Identify which cell holds the provided text, then report its [x, y] central coordinate. 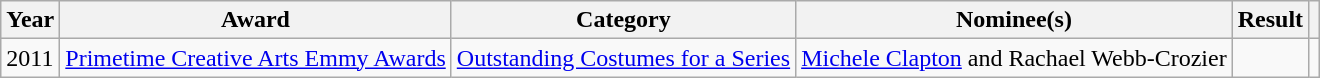
Year [30, 20]
Michele Clapton and Rachael Webb-Crozier [1014, 58]
Result [1270, 20]
Category [623, 20]
Award [256, 20]
2011 [30, 58]
Outstanding Costumes for a Series [623, 58]
Nominee(s) [1014, 20]
Primetime Creative Arts Emmy Awards [256, 58]
